Provide the (x, y) coordinate of the cell's center where the given text is located.  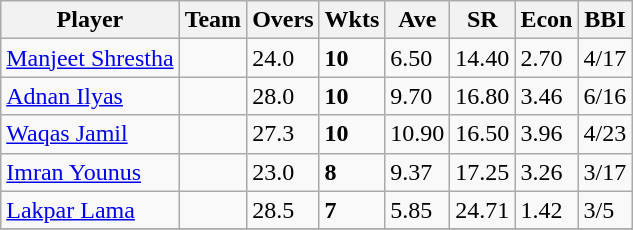
Adnan Ilyas (90, 96)
Wkts (352, 20)
8 (352, 172)
6/16 (605, 96)
Manjeet Shrestha (90, 58)
10.90 (418, 134)
Ave (418, 20)
Econ (546, 20)
14.40 (482, 58)
5.85 (418, 210)
Imran Younus (90, 172)
Team (213, 20)
3/5 (605, 210)
3.46 (546, 96)
7 (352, 210)
23.0 (283, 172)
4/17 (605, 58)
Player (90, 20)
16.80 (482, 96)
6.50 (418, 58)
1.42 (546, 210)
27.3 (283, 134)
28.5 (283, 210)
4/23 (605, 134)
Overs (283, 20)
3.26 (546, 172)
24.71 (482, 210)
BBI (605, 20)
Lakpar Lama (90, 210)
17.25 (482, 172)
2.70 (546, 58)
3.96 (546, 134)
Waqas Jamil (90, 134)
9.37 (418, 172)
24.0 (283, 58)
28.0 (283, 96)
9.70 (418, 96)
SR (482, 20)
3/17 (605, 172)
16.50 (482, 134)
